Capture the cell that displays the provided text and extract its (x, y) central coordinate. 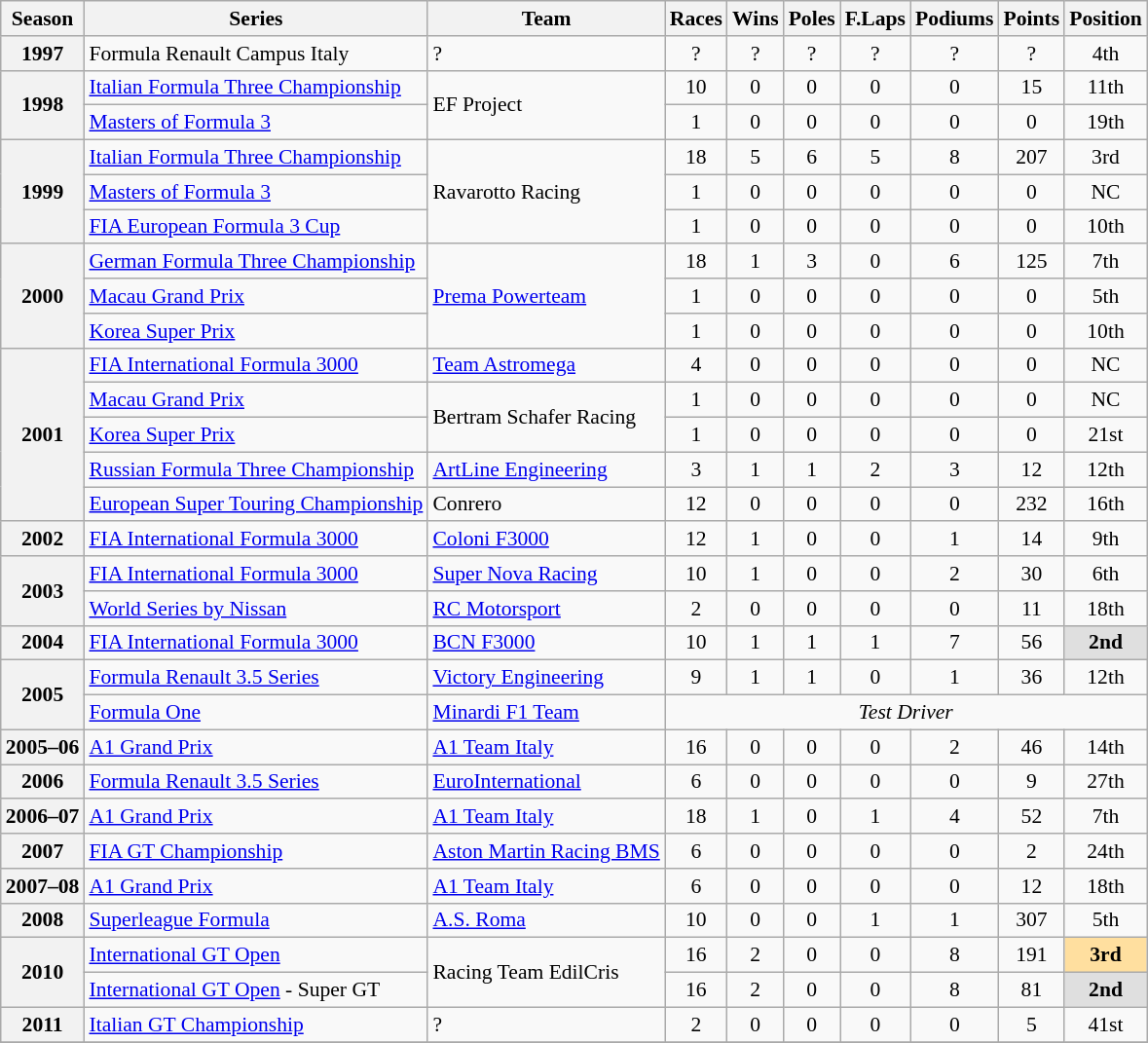
2006 (43, 782)
2007 (43, 851)
Points (1032, 19)
Superleague Formula (255, 920)
9th (1105, 540)
European Super Touring Championship (255, 504)
2005 (43, 695)
2006–07 (43, 817)
1998 (43, 105)
2008 (43, 920)
36 (1032, 678)
7 (954, 643)
Aston Martin Racing BMS (545, 851)
Test Driver (906, 713)
191 (1032, 955)
16th (1105, 504)
2001 (43, 434)
11th (1105, 88)
Ravarotto Racing (545, 193)
232 (1032, 504)
World Series by Nissan (255, 609)
2004 (43, 643)
Wins (756, 19)
41st (1105, 1024)
Super Nova Racing (545, 574)
Racing Team EdilCris (545, 972)
Team (545, 19)
11 (1032, 609)
2002 (43, 540)
81 (1032, 990)
307 (1032, 920)
Series (255, 19)
2011 (43, 1024)
24th (1105, 851)
27th (1105, 782)
2007–08 (43, 886)
56 (1032, 643)
2005–06 (43, 747)
Podiums (954, 19)
RC Motorsport (545, 609)
30 (1032, 574)
4th (1105, 54)
1999 (43, 193)
Italian GT Championship (255, 1024)
2003 (43, 590)
ArtLine Engineering (545, 469)
19th (1105, 123)
14 (1032, 540)
2000 (43, 296)
FIA GT Championship (255, 851)
Bertram Schafer Racing (545, 417)
52 (1032, 817)
German Formula Three Championship (255, 262)
2010 (43, 972)
6th (1105, 574)
Prema Powerteam (545, 296)
International GT Open - Super GT (255, 990)
A.S. Roma (545, 920)
International GT Open (255, 955)
14th (1105, 747)
Minardi F1 Team (545, 713)
EF Project (545, 105)
Position (1105, 19)
BCN F3000 (545, 643)
125 (1032, 262)
Victory Engineering (545, 678)
Races (696, 19)
21st (1105, 435)
Formula Renault Campus Italy (255, 54)
Coloni F3000 (545, 540)
Poles (812, 19)
207 (1032, 158)
Russian Formula Three Championship (255, 469)
46 (1032, 747)
Season (43, 19)
Formula One (255, 713)
FIA European Formula 3 Cup (255, 227)
Conrero (545, 504)
1997 (43, 54)
Team Astromega (545, 365)
15 (1032, 88)
F.Laps (875, 19)
EuroInternational (545, 782)
